Search for the cell housing the specified text and yield its [x, y] center coordinate. 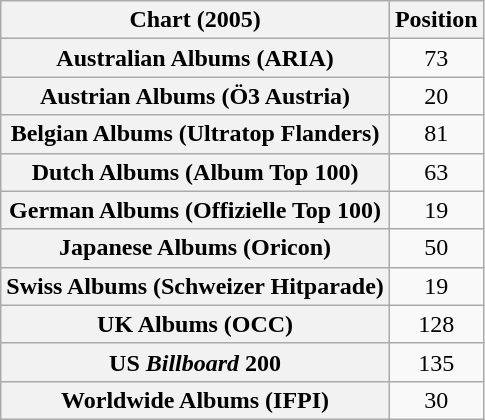
Belgian Albums (Ultratop Flanders) [196, 134]
135 [436, 362]
50 [436, 248]
Japanese Albums (Oricon) [196, 248]
German Albums (Offizielle Top 100) [196, 210]
UK Albums (OCC) [196, 324]
Australian Albums (ARIA) [196, 58]
Worldwide Albums (IFPI) [196, 400]
73 [436, 58]
US Billboard 200 [196, 362]
Dutch Albums (Album Top 100) [196, 172]
63 [436, 172]
30 [436, 400]
Chart (2005) [196, 20]
20 [436, 96]
128 [436, 324]
81 [436, 134]
Position [436, 20]
Austrian Albums (Ö3 Austria) [196, 96]
Swiss Albums (Schweizer Hitparade) [196, 286]
